Find where the given text appears and provide that cell's center as (X, Y) coordinate. 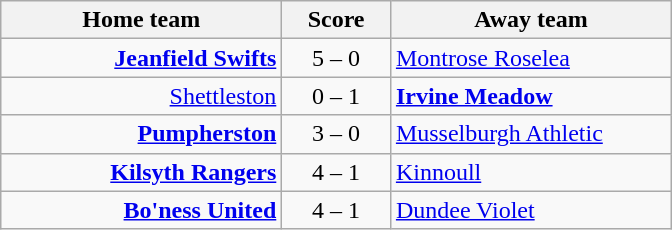
Kinnoull (530, 172)
Jeanfield Swifts (142, 58)
Shettleston (142, 96)
0 – 1 (336, 96)
3 – 0 (336, 134)
5 – 0 (336, 58)
Home team (142, 20)
Away team (530, 20)
Bo'ness United (142, 210)
Irvine Meadow (530, 96)
Dundee Violet (530, 210)
Musselburgh Athletic (530, 134)
Score (336, 20)
Montrose Roselea (530, 58)
Kilsyth Rangers (142, 172)
Pumpherston (142, 134)
